Locate the cell with the specified text and output its (x, y) center coordinate. 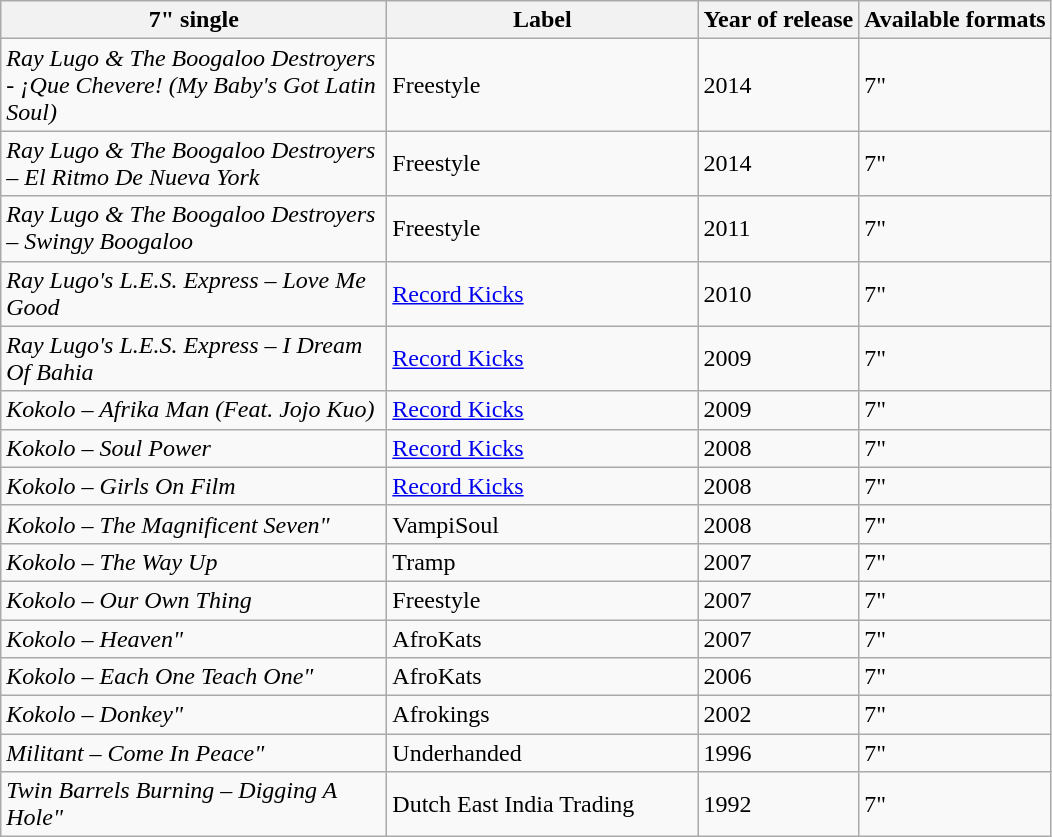
Twin Barrels Burning – Digging A Hole" (194, 804)
Afrokings (542, 715)
Kokolo – Heaven" (194, 639)
Ray Lugo's L.E.S. Express – I Dream Of Bahia (194, 358)
Ray Lugo's L.E.S. Express – Love Me Good (194, 294)
1996 (778, 753)
Militant – Come In Peace" (194, 753)
Kokolo – The Magnificent Seven" (194, 524)
Kokolo – Girls On Film (194, 486)
Kokolo – Each One Teach One" (194, 677)
Available formats (956, 20)
7" single (194, 20)
2010 (778, 294)
Ray Lugo & The Boogaloo Destroyers - ¡Que Chevere! (My Baby's Got Latin Soul) (194, 85)
Tramp (542, 562)
1992 (778, 804)
Label (542, 20)
2011 (778, 228)
Kokolo – Our Own Thing (194, 600)
Kokolo – The Way Up (194, 562)
Dutch East India Trading (542, 804)
Year of release (778, 20)
VampiSoul (542, 524)
Kokolo – Donkey" (194, 715)
Kokolo – Afrika Man (Feat. Jojo Kuo) (194, 410)
Ray Lugo & The Boogaloo Destroyers – El Ritmo De Nueva York (194, 164)
Ray Lugo & The Boogaloo Destroyers – Swingy Boogaloo (194, 228)
Underhanded (542, 753)
Kokolo – Soul Power (194, 448)
2006 (778, 677)
2002 (778, 715)
